Scan for the cell matching the given text and deliver its [X, Y] coordinate at center. 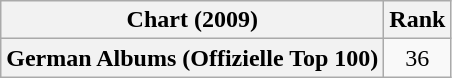
36 [418, 58]
German Albums (Offizielle Top 100) [192, 58]
Rank [418, 20]
Chart (2009) [192, 20]
